Find where the given text appears and provide that cell's center as (x, y) coordinate. 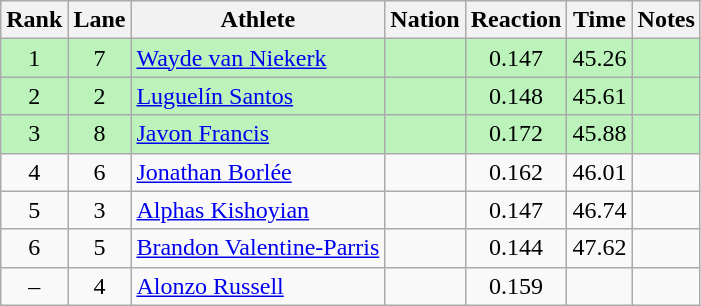
Jonathan Borlée (258, 172)
Lane (100, 20)
– (34, 286)
Javon Francis (258, 134)
46.74 (600, 210)
Rank (34, 20)
Wayde van Niekerk (258, 58)
45.26 (600, 58)
45.61 (600, 96)
0.144 (516, 248)
Reaction (516, 20)
45.88 (600, 134)
Notes (666, 20)
Nation (425, 20)
0.162 (516, 172)
0.148 (516, 96)
8 (100, 134)
46.01 (600, 172)
Luguelín Santos (258, 96)
0.172 (516, 134)
Time (600, 20)
Alphas Kishoyian (258, 210)
47.62 (600, 248)
Athlete (258, 20)
7 (100, 58)
0.159 (516, 286)
Brandon Valentine-Parris (258, 248)
1 (34, 58)
Alonzo Russell (258, 286)
